Locate the cell with the specified text and output its [X, Y] center coordinate. 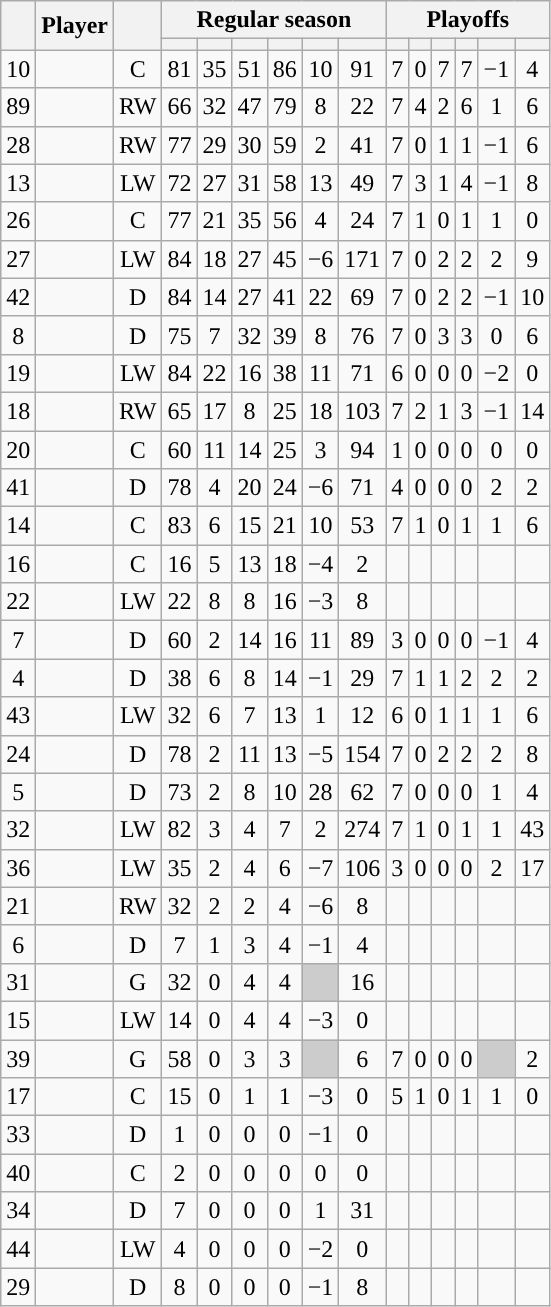
47 [250, 107]
9 [532, 259]
53 [362, 526]
30 [250, 145]
83 [180, 526]
171 [362, 259]
274 [362, 830]
79 [284, 107]
94 [362, 449]
12 [362, 716]
65 [180, 411]
42 [18, 297]
Playoffs [468, 20]
−5 [320, 754]
49 [362, 183]
81 [180, 69]
86 [284, 69]
103 [362, 411]
62 [362, 792]
66 [180, 107]
154 [362, 754]
82 [180, 830]
44 [18, 1249]
26 [18, 221]
33 [18, 1135]
36 [18, 868]
106 [362, 868]
76 [362, 335]
34 [18, 1211]
Player [75, 26]
73 [180, 792]
51 [250, 69]
45 [284, 259]
72 [180, 183]
69 [362, 297]
59 [284, 145]
40 [18, 1173]
19 [18, 373]
Regular season [274, 20]
91 [362, 69]
−4 [320, 564]
−7 [320, 868]
56 [284, 221]
75 [180, 335]
